For the text-containing cell, return its midpoint in [x, y] coordinate format. 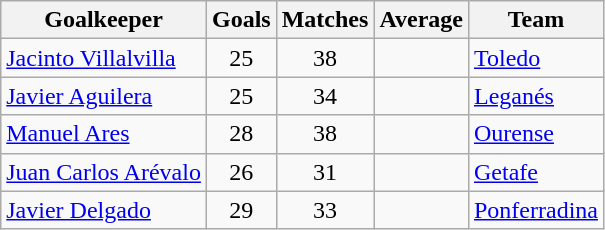
Javier Aguilera [104, 96]
34 [325, 96]
Jacinto Villalvilla [104, 58]
Ponferradina [536, 210]
31 [325, 172]
Toledo [536, 58]
Matches [325, 20]
Javier Delgado [104, 210]
Goals [241, 20]
Juan Carlos Arévalo [104, 172]
Getafe [536, 172]
29 [241, 210]
26 [241, 172]
Team [536, 20]
Goalkeeper [104, 20]
Average [422, 20]
33 [325, 210]
Leganés [536, 96]
Manuel Ares [104, 134]
Ourense [536, 134]
28 [241, 134]
